Determine the [x, y] coordinate at the center of the cell enclosing the given text.  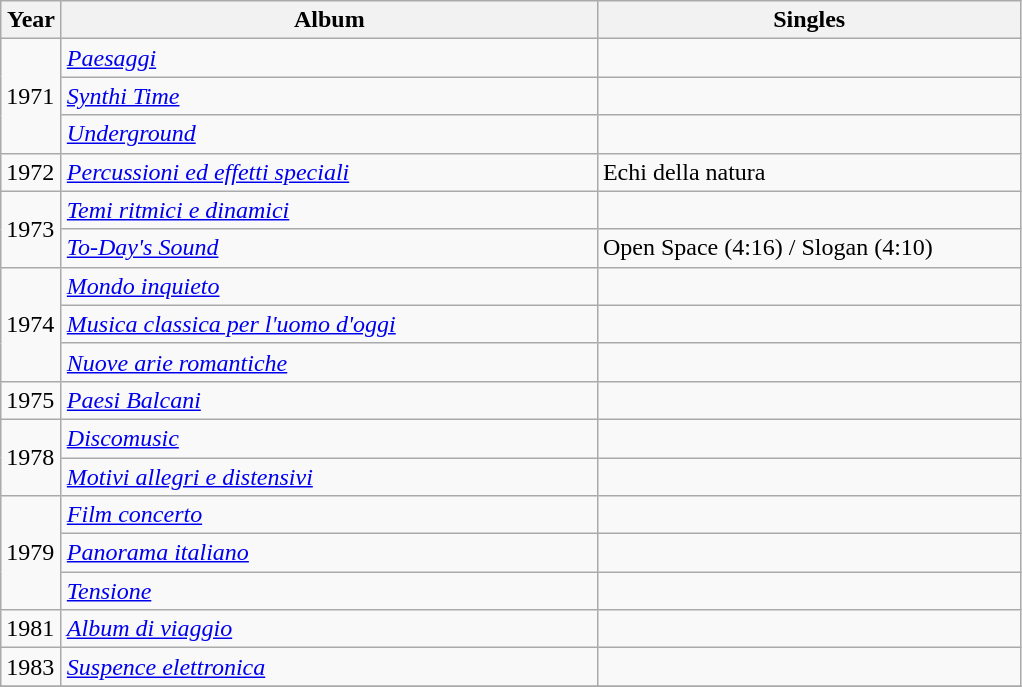
Tensione [329, 591]
1972 [32, 172]
Paesaggi [329, 58]
Percussioni ed effetti speciali [329, 172]
Paesi Balcani [329, 400]
1978 [32, 457]
Nuove arie romantiche [329, 362]
Panorama italiano [329, 553]
Discomusic [329, 438]
Singles [809, 20]
Underground [329, 134]
Year [32, 20]
1979 [32, 553]
Musica classica per l'uomo d'oggi [329, 324]
Motivi allegri e distensivi [329, 477]
Film concerto [329, 515]
To-Day's Sound [329, 248]
1975 [32, 400]
Synthi Time [329, 96]
1973 [32, 229]
Mondo inquieto [329, 286]
Temi ritmici e dinamici [329, 210]
1974 [32, 324]
Suspence elettronica [329, 667]
Album [329, 20]
1971 [32, 96]
Open Space (4:16) / Slogan (4:10) [809, 248]
Echi della natura [809, 172]
1981 [32, 629]
1983 [32, 667]
Album di viaggio [329, 629]
